Search for the cell housing the specified text and yield its (x, y) center coordinate. 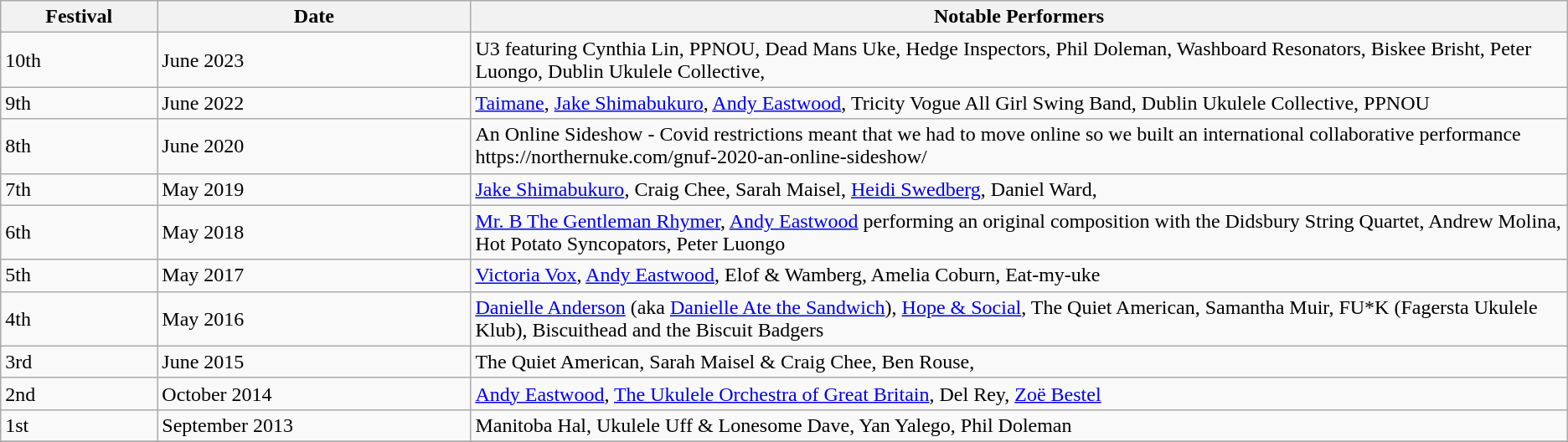
5th (79, 275)
Andy Eastwood, The Ukulele Orchestra of Great Britain, Del Rey, Zoë Bestel (1019, 393)
3rd (79, 362)
Notable Performers (1019, 17)
10th (79, 60)
6th (79, 233)
Festival (79, 17)
2nd (79, 393)
9th (79, 103)
May 2016 (314, 318)
May 2019 (314, 189)
4th (79, 318)
Jake Shimabukuro, Craig Chee, Sarah Maisel, Heidi Swedberg, Daniel Ward, (1019, 189)
October 2014 (314, 393)
May 2018 (314, 233)
The Quiet American, Sarah Maisel & Craig Chee, Ben Rouse, (1019, 362)
Victoria Vox, Andy Eastwood, Elof & Wamberg, Amelia Coburn, Eat-my-uke (1019, 275)
May 2017 (314, 275)
June 2015 (314, 362)
June 2022 (314, 103)
Manitoba Hal, Ukulele Uff & Lonesome Dave, Yan Yalego, Phil Doleman (1019, 425)
7th (79, 189)
June 2023 (314, 60)
Date (314, 17)
September 2013 (314, 425)
8th (79, 146)
June 2020 (314, 146)
Taimane, Jake Shimabukuro, Andy Eastwood, Tricity Vogue All Girl Swing Band, Dublin Ukulele Collective, PPNOU (1019, 103)
1st (79, 425)
